Return the [x, y] coordinate for the center point of the cell that contains the specified text.  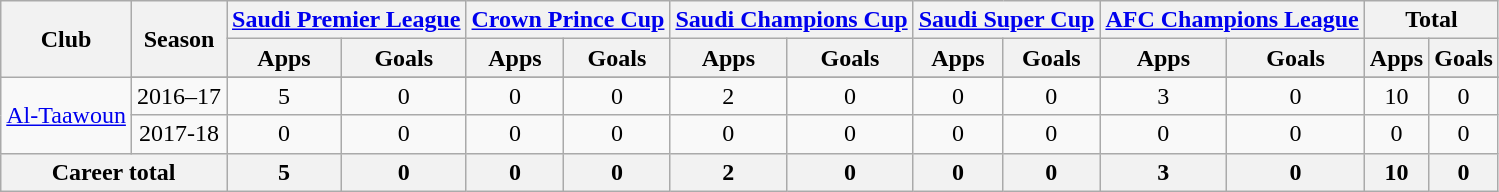
AFC Champions League [1232, 20]
Saudi Premier League [346, 20]
2016–17 [178, 96]
2017-18 [178, 134]
Season [178, 39]
Saudi Super Cup [1006, 20]
Saudi Champions Cup [792, 20]
Total [1431, 20]
Career total [114, 172]
Al-Taawoun [66, 115]
Club [66, 39]
Crown Prince Cup [568, 20]
